Provide the (x, y) coordinate of the cell's center where the given text is located.  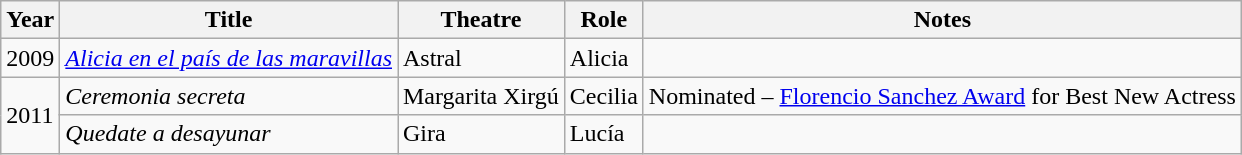
Year (30, 20)
Gira (482, 134)
Quedate a desayunar (229, 134)
2011 (30, 115)
Cecilia (604, 96)
Alicia en el país de las maravillas (229, 58)
Lucía (604, 134)
Margarita Xirgú (482, 96)
Title (229, 20)
Notes (942, 20)
Theatre (482, 20)
Nominated – Florencio Sanchez Award for Best New Actress (942, 96)
Ceremonia secreta (229, 96)
Alicia (604, 58)
Role (604, 20)
2009 (30, 58)
Astral (482, 58)
